Return the [x, y] coordinate for the center point of the cell that contains the specified text.  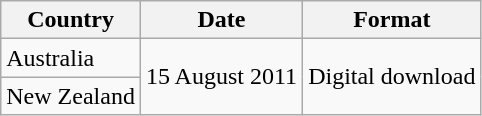
New Zealand [71, 96]
Date [221, 20]
Digital download [392, 77]
15 August 2011 [221, 77]
Format [392, 20]
Australia [71, 58]
Country [71, 20]
